Find where the given text appears and provide that cell's center as (x, y) coordinate. 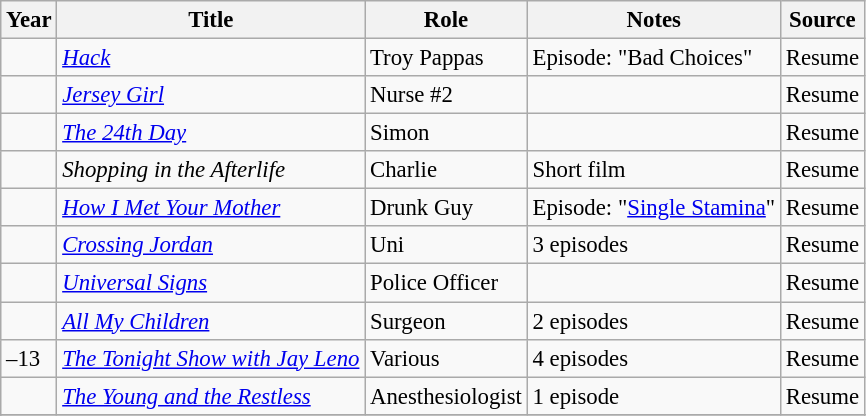
Episode: "Single Stamina" (654, 208)
Crossing Jordan (211, 245)
How I Met Your Mother (211, 208)
Police Officer (446, 283)
–13 (29, 358)
The Young and the Restless (211, 396)
Short film (654, 170)
Surgeon (446, 321)
Various (446, 358)
Episode: "Bad Choices" (654, 58)
Troy Pappas (446, 58)
4 episodes (654, 358)
Uni (446, 245)
Simon (446, 133)
1 episode (654, 396)
Nurse #2 (446, 95)
Universal Signs (211, 283)
Source (822, 20)
Notes (654, 20)
The Tonight Show with Jay Leno (211, 358)
Hack (211, 58)
Shopping in the Afterlife (211, 170)
Title (211, 20)
All My Children (211, 321)
Charlie (446, 170)
Year (29, 20)
Anesthesiologist (446, 396)
Role (446, 20)
The 24th Day (211, 133)
Drunk Guy (446, 208)
2 episodes (654, 321)
Jersey Girl (211, 95)
3 episodes (654, 245)
